Scan for the cell matching the given text and deliver its (X, Y) coordinate at center. 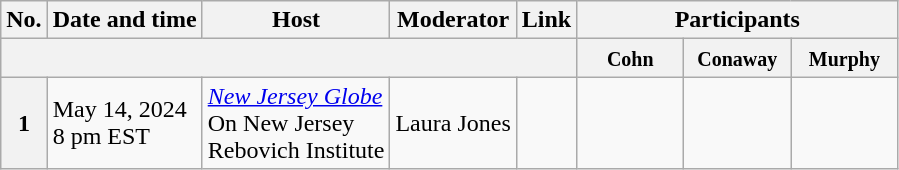
Murphy (844, 58)
Conaway (738, 58)
Laura Jones (453, 123)
Date and time (124, 20)
Link (546, 20)
Cohn (630, 58)
Participants (738, 20)
Moderator (453, 20)
New Jersey GlobeOn New JerseyRebovich Institute (296, 123)
1 (24, 123)
No. (24, 20)
May 14, 20248 pm EST (124, 123)
Host (296, 20)
